Return [X, Y] of the center of cell containing provided text 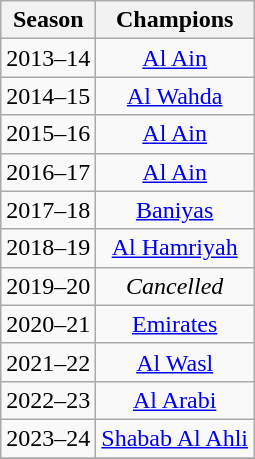
2014–15 [48, 96]
2018–19 [48, 248]
2015–16 [48, 134]
2016–17 [48, 172]
Al Wasl [175, 362]
Champions [175, 20]
2022–23 [48, 400]
Cancelled [175, 286]
Baniyas [175, 210]
Shabab Al Ahli [175, 438]
2020–21 [48, 324]
2023–24 [48, 438]
Emirates [175, 324]
2017–18 [48, 210]
Season [48, 20]
Al Arabi [175, 400]
2013–14 [48, 58]
Al Hamriyah [175, 248]
2019–20 [48, 286]
2021–22 [48, 362]
Al Wahda [175, 96]
